Determine the [x, y] coordinate at the center of the cell enclosing the given text.  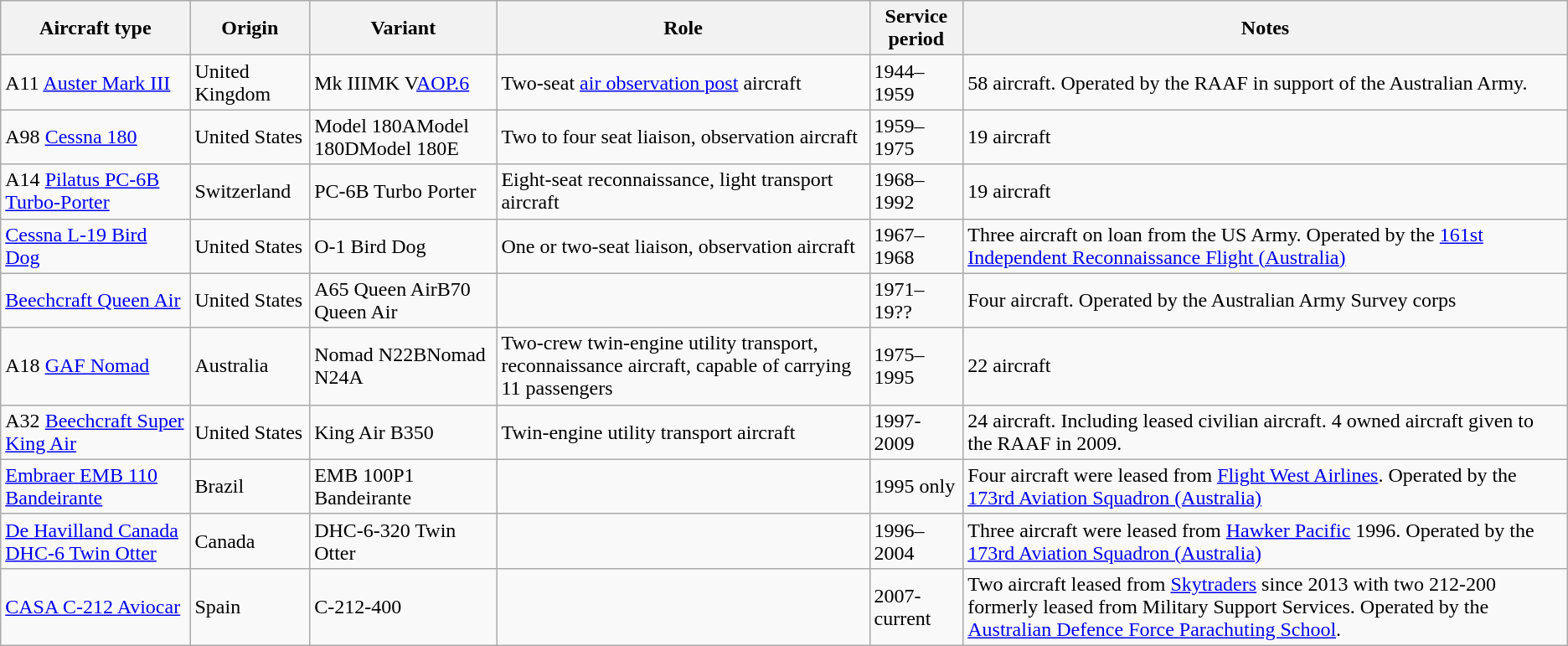
Role [683, 28]
Four aircraft were leased from Flight West Airlines. Operated by the 173rd Aviation Squadron (Australia) [1266, 486]
Nomad N22BNomad N24A [404, 366]
A32 Beechcraft Super King Air [95, 432]
1997-2009 [916, 432]
Spain [250, 607]
CASA C-212 Aviocar [95, 607]
Variant [404, 28]
PC-6B Turbo Porter [404, 191]
1996–2004 [916, 541]
Three aircraft were leased from Hawker Pacific 1996. Operated by the 173rd Aviation Squadron (Australia) [1266, 541]
Brazil [250, 486]
24 aircraft. Including leased civilian aircraft. 4 owned aircraft given to the RAAF in 2009. [1266, 432]
A14 Pilatus PC-6B Turbo-Porter [95, 191]
Origin [250, 28]
EMB 100P1 Bandeirante [404, 486]
1959–1975 [916, 137]
DHC-6-320 Twin Otter [404, 541]
Twin-engine utility transport aircraft [683, 432]
Service period [916, 28]
A65 Queen AirB70 Queen Air [404, 300]
Three aircraft on loan from the US Army. Operated by the 161st Independent Reconnaissance Flight (Australia) [1266, 246]
Notes [1266, 28]
1975–1995 [916, 366]
Switzerland [250, 191]
Two to four seat liaison, observation aircraft [683, 137]
1968–1992 [916, 191]
Eight-seat reconnaissance, light transport aircraft [683, 191]
One or two-seat liaison, observation aircraft [683, 246]
United Kingdom [250, 82]
Australia [250, 366]
22 aircraft [1266, 366]
Two-seat air observation post aircraft [683, 82]
A18 GAF Nomad [95, 366]
De Havilland Canada DHC-6 Twin Otter [95, 541]
1944–1959 [916, 82]
1971–19?? [916, 300]
Two-crew twin-engine utility transport, reconnaissance aircraft, capable of carrying 11 passengers [683, 366]
Beechcraft Queen Air [95, 300]
A98 Cessna 180 [95, 137]
58 aircraft. Operated by the RAAF in support of the Australian Army. [1266, 82]
2007-current [916, 607]
Embraer EMB 110 Bandeirante [95, 486]
Model 180AModel 180DModel 180E [404, 137]
Mk IIIMK VAOP.6 [404, 82]
A11 Auster Mark III [95, 82]
O-1 Bird Dog [404, 246]
1967–1968 [916, 246]
Cessna L-19 Bird Dog [95, 246]
C-212-400 [404, 607]
Four aircraft. Operated by the Australian Army Survey corps [1266, 300]
1995 only [916, 486]
Canada [250, 541]
Aircraft type [95, 28]
King Air B350 [404, 432]
